For the text-containing cell, return its midpoint in (x, y) coordinate format. 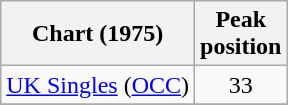
Chart (1975) (98, 34)
33 (241, 85)
Peakposition (241, 34)
UK Singles (OCC) (98, 85)
